Return the (X, Y) coordinate for the center point of the cell that contains the specified text.  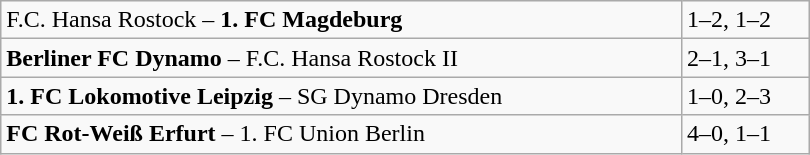
1–2, 1–2 (746, 20)
FC Rot-Weiß Erfurt – 1. FC Union Berlin (342, 134)
1–0, 2–3 (746, 96)
1. FC Lokomotive Leipzig – SG Dynamo Dresden (342, 96)
Berliner FC Dynamo – F.C. Hansa Rostock II (342, 58)
2–1, 3–1 (746, 58)
F.C. Hansa Rostock – 1. FC Magdeburg (342, 20)
4–0, 1–1 (746, 134)
